Return the [X, Y] coordinate for the center point of the cell that contains the specified text.  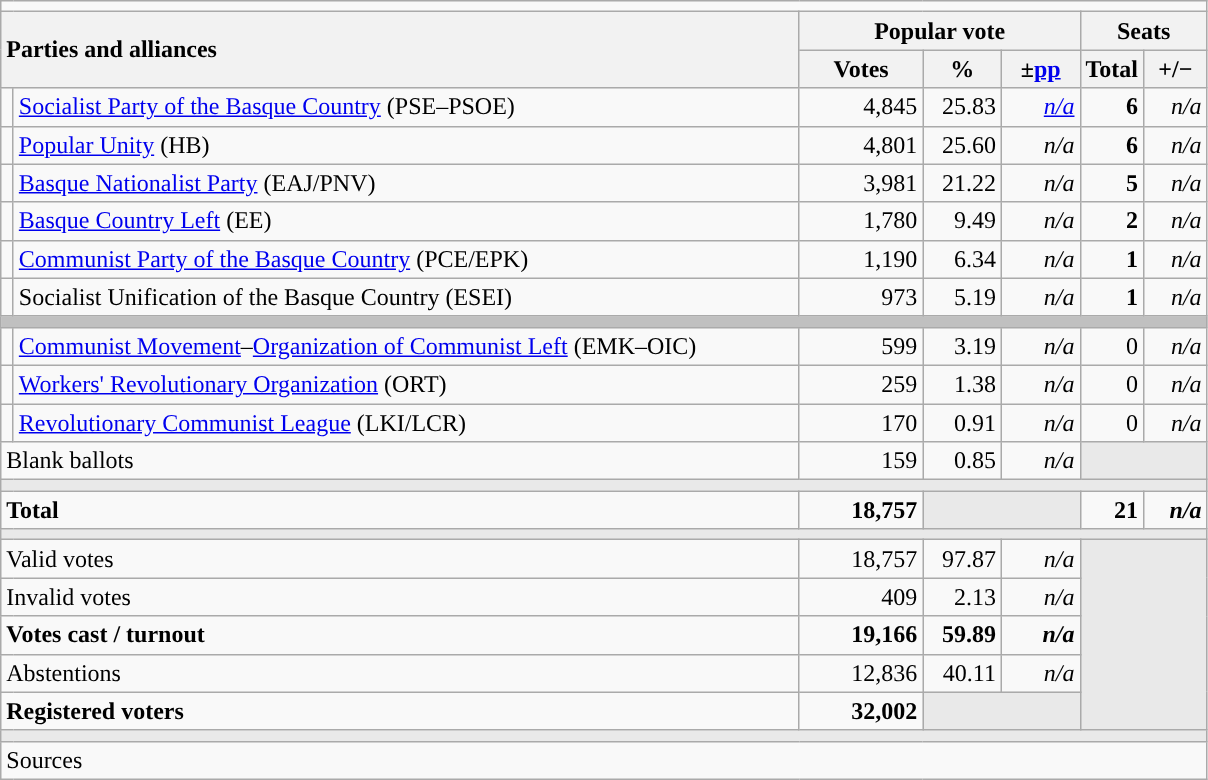
259 [861, 384]
59.89 [962, 635]
+/− [1176, 69]
1,780 [861, 221]
1.38 [962, 384]
Basque Nationalist Party (EAJ/PNV) [406, 183]
2.13 [962, 597]
5 [1112, 183]
Popular Unity (HB) [406, 145]
4,801 [861, 145]
9.49 [962, 221]
25.83 [962, 107]
Socialist Unification of the Basque Country (ESEI) [406, 297]
97.87 [962, 559]
599 [861, 346]
Votes [861, 69]
Communist Movement–Organization of Communist Left (EMK–OIC) [406, 346]
1,190 [861, 259]
Registered voters [400, 711]
Invalid votes [400, 597]
±pp [1040, 69]
Seats [1144, 31]
Workers' Revolutionary Organization (ORT) [406, 384]
Blank ballots [400, 461]
19,166 [861, 635]
Sources [604, 760]
Revolutionary Communist League (LKI/LCR) [406, 423]
0.85 [962, 461]
21.22 [962, 183]
32,002 [861, 711]
12,836 [861, 673]
170 [861, 423]
Communist Party of the Basque Country (PCE/EPK) [406, 259]
40.11 [962, 673]
Votes cast / turnout [400, 635]
0.91 [962, 423]
973 [861, 297]
2 [1112, 221]
409 [861, 597]
25.60 [962, 145]
% [962, 69]
159 [861, 461]
Popular vote [940, 31]
6.34 [962, 259]
5.19 [962, 297]
Socialist Party of the Basque Country (PSE–PSOE) [406, 107]
3,981 [861, 183]
4,845 [861, 107]
Abstentions [400, 673]
3.19 [962, 346]
21 [1112, 510]
Basque Country Left (EE) [406, 221]
Valid votes [400, 559]
Parties and alliances [400, 50]
